From the cell containing the given text, extract its center point as (X, Y) coordinate. 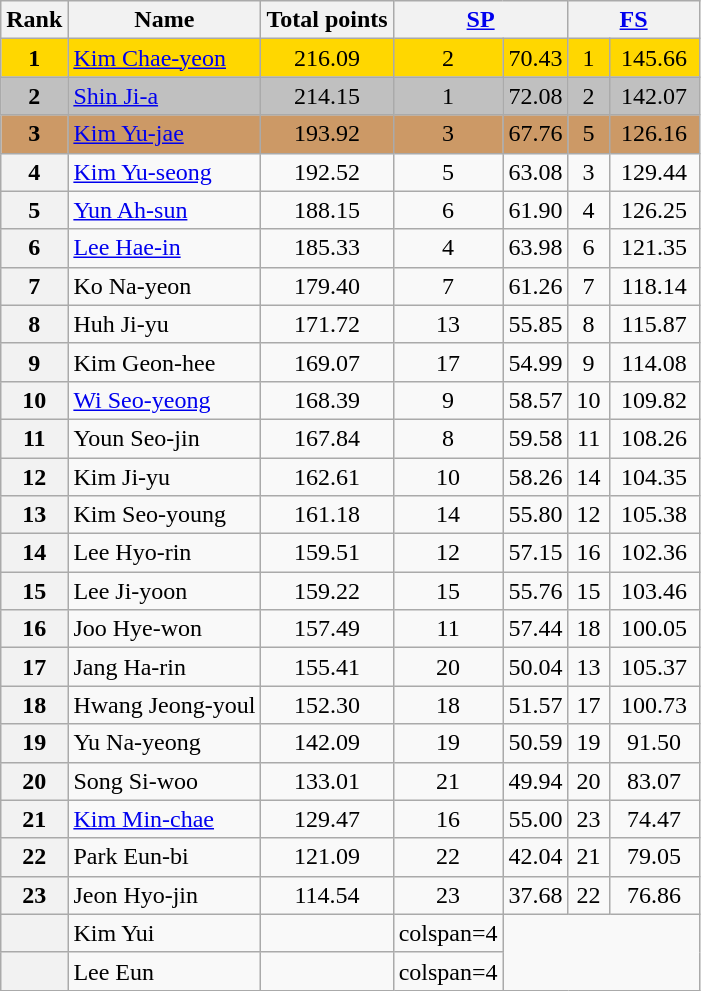
59.58 (536, 438)
Total points (327, 20)
Huh Ji-yu (164, 324)
126.16 (654, 134)
155.41 (327, 667)
Kim Yui (164, 933)
102.36 (654, 553)
104.35 (654, 477)
Song Si-woo (164, 781)
74.47 (654, 819)
67.76 (536, 134)
91.50 (654, 743)
49.94 (536, 781)
55.76 (536, 591)
54.99 (536, 362)
76.86 (654, 895)
100.73 (654, 705)
100.05 (654, 629)
Kim Ji-yu (164, 477)
126.25 (654, 210)
145.66 (654, 58)
Name (164, 20)
129.44 (654, 172)
Kim Seo-young (164, 515)
50.04 (536, 667)
109.82 (654, 400)
Yun Ah-sun (164, 210)
55.00 (536, 819)
168.39 (327, 400)
Lee Ji-yoon (164, 591)
121.09 (327, 857)
55.80 (536, 515)
61.90 (536, 210)
188.15 (327, 210)
55.85 (536, 324)
Kim Chae-yeon (164, 58)
Joo Hye-won (164, 629)
Kim Yu-jae (164, 134)
Kim Yu-seong (164, 172)
114.08 (654, 362)
58.26 (536, 477)
162.61 (327, 477)
105.38 (654, 515)
37.68 (536, 895)
171.72 (327, 324)
142.07 (654, 96)
Jang Ha-rin (164, 667)
193.92 (327, 134)
185.33 (327, 248)
42.04 (536, 857)
Lee Hae-in (164, 248)
161.18 (327, 515)
179.40 (327, 286)
57.44 (536, 629)
152.30 (327, 705)
121.35 (654, 248)
Lee Eun (164, 971)
133.01 (327, 781)
192.52 (327, 172)
214.15 (327, 96)
70.43 (536, 58)
51.57 (536, 705)
58.57 (536, 400)
63.08 (536, 172)
57.15 (536, 553)
Lee Hyo-rin (164, 553)
159.51 (327, 553)
Kim Geon-hee (164, 362)
142.09 (327, 743)
83.07 (654, 781)
Shin Ji-a (164, 96)
169.07 (327, 362)
Ko Na-yeon (164, 286)
Yu Na-yeong (164, 743)
SP (480, 20)
105.37 (654, 667)
Kim Min-chae (164, 819)
79.05 (654, 857)
61.26 (536, 286)
FS (634, 20)
63.98 (536, 248)
Rank (34, 20)
Wi Seo-yeong (164, 400)
108.26 (654, 438)
167.84 (327, 438)
118.14 (654, 286)
72.08 (536, 96)
129.47 (327, 819)
Jeon Hyo-jin (164, 895)
115.87 (654, 324)
Hwang Jeong-youl (164, 705)
50.59 (536, 743)
Youn Seo-jin (164, 438)
216.09 (327, 58)
114.54 (327, 895)
103.46 (654, 591)
Park Eun-bi (164, 857)
159.22 (327, 591)
157.49 (327, 629)
